Determine the (X, Y) coordinate at the center of the cell enclosing the given text.  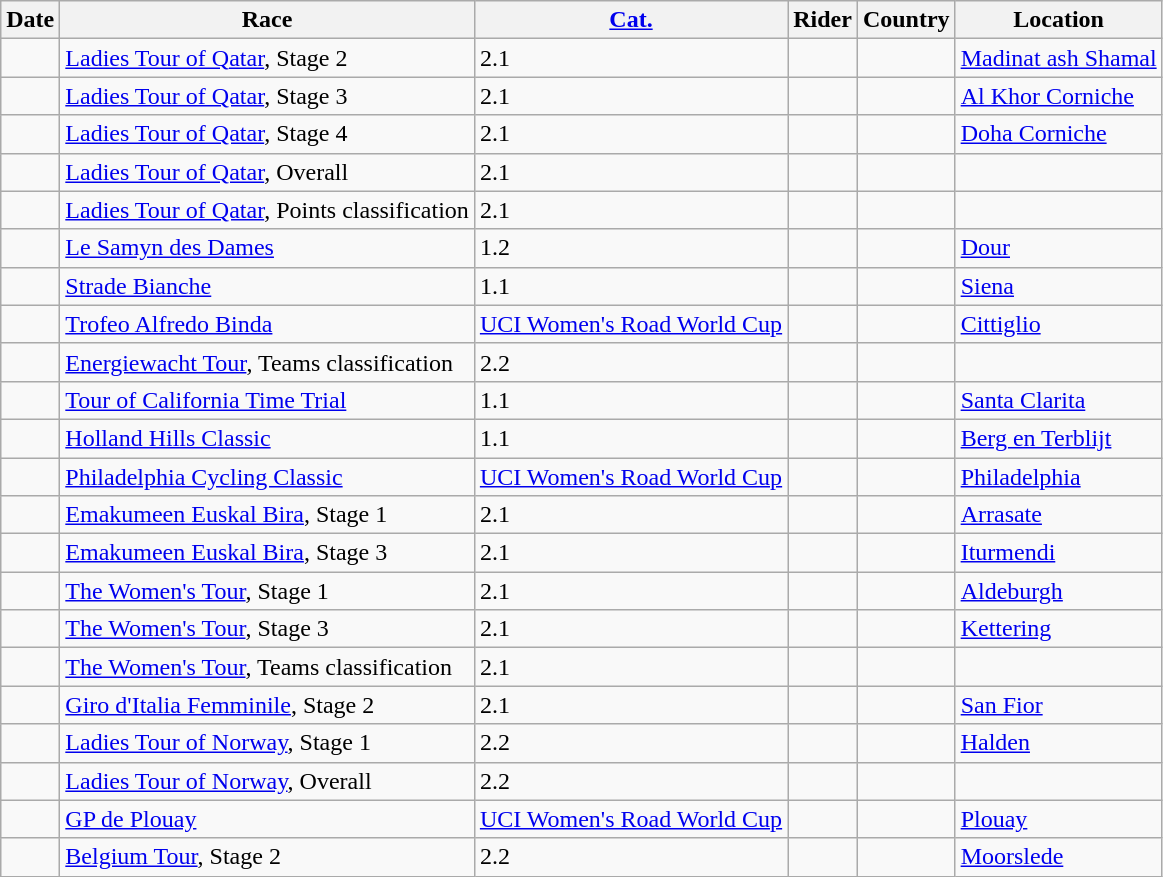
The Women's Tour, Teams classification (268, 667)
Holland Hills Classic (268, 438)
Country (906, 20)
Emakumeen Euskal Bira, Stage 1 (268, 515)
Cat. (630, 20)
Madinat ash Shamal (1058, 58)
Ladies Tour of Qatar, Stage 4 (268, 134)
Ladies Tour of Qatar, Points classification (268, 210)
Energiewacht Tour, Teams classification (268, 362)
Arrasate (1058, 515)
Trofeo Alfredo Binda (268, 324)
Ladies Tour of Qatar, Overall (268, 172)
Le Samyn des Dames (268, 248)
Moorslede (1058, 857)
Philadelphia (1058, 477)
Date (30, 20)
Halden (1058, 743)
Berg en Terblijt (1058, 438)
Rider (823, 20)
Dour (1058, 248)
Philadelphia Cycling Classic (268, 477)
Siena (1058, 286)
Belgium Tour, Stage 2 (268, 857)
The Women's Tour, Stage 1 (268, 591)
Aldeburgh (1058, 591)
Tour of California Time Trial (268, 400)
Santa Clarita (1058, 400)
Ladies Tour of Norway, Stage 1 (268, 743)
1.2 (630, 248)
Plouay (1058, 819)
Kettering (1058, 629)
Race (268, 20)
Emakumeen Euskal Bira, Stage 3 (268, 553)
Cittiglio (1058, 324)
Giro d'Italia Femminile, Stage 2 (268, 705)
Location (1058, 20)
Al Khor Corniche (1058, 96)
Strade Bianche (268, 286)
Iturmendi (1058, 553)
Ladies Tour of Qatar, Stage 3 (268, 96)
Ladies Tour of Qatar, Stage 2 (268, 58)
Doha Corniche (1058, 134)
Ladies Tour of Norway, Overall (268, 781)
GP de Plouay (268, 819)
San Fior (1058, 705)
The Women's Tour, Stage 3 (268, 629)
